Provide the (x, y) coordinate of the cell's center where the given text is located.  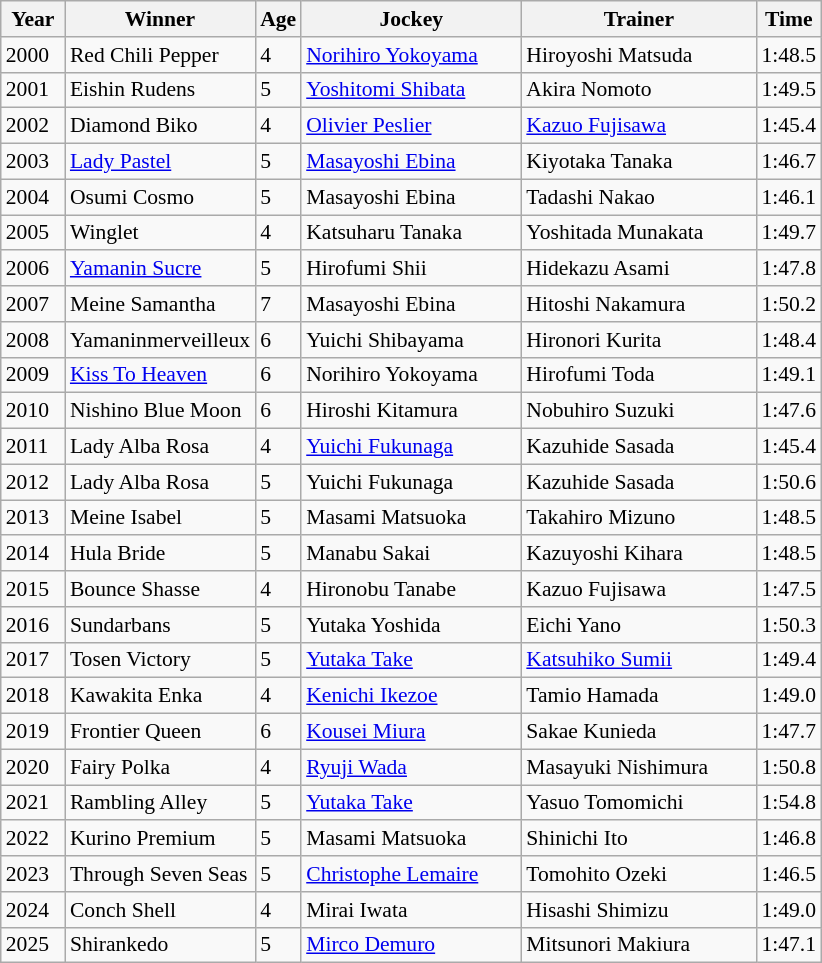
Bounce Shasse (160, 589)
Yamaninmerveilleux (160, 340)
2023 (33, 874)
2019 (33, 732)
Conch Shell (160, 910)
2016 (33, 625)
2008 (33, 340)
1:49.5 (788, 90)
1:49.1 (788, 375)
Hiroshi Kitamura (411, 411)
7 (278, 304)
Kawakita Enka (160, 696)
Shirankedo (160, 945)
Yasuo Tomomichi (638, 803)
Meine Isabel (160, 518)
Yoshitomi Shibata (411, 90)
Kazuyoshi Kihara (638, 554)
2013 (33, 518)
Kiss To Heaven (160, 375)
Masayuki Nishimura (638, 767)
2010 (33, 411)
Meine Samantha (160, 304)
Olivier Peslier (411, 126)
2002 (33, 126)
Hiroyoshi Matsuda (638, 55)
1:46.1 (788, 197)
Kurino Premium (160, 839)
2015 (33, 589)
2014 (33, 554)
1:54.8 (788, 803)
Hidekazu Asami (638, 269)
Katsuharu Tanaka (411, 233)
Shinichi Ito (638, 839)
2018 (33, 696)
1:50.8 (788, 767)
Sundarbans (160, 625)
Akira Nomoto (638, 90)
2024 (33, 910)
Sakae Kunieda (638, 732)
2025 (33, 945)
Age (278, 19)
2004 (33, 197)
Mirco Demuro (411, 945)
1:47.6 (788, 411)
Frontier Queen (160, 732)
1:46.8 (788, 839)
1:50.3 (788, 625)
Hitoshi Nakamura (638, 304)
Trainer (638, 19)
1:47.1 (788, 945)
Hirofumi Shii (411, 269)
Nobuhiro Suzuki (638, 411)
Tosen Victory (160, 660)
2006 (33, 269)
1:47.8 (788, 269)
Mitsunori Makiura (638, 945)
Mirai Iwata (411, 910)
2020 (33, 767)
1:46.7 (788, 162)
Winglet (160, 233)
Winner (160, 19)
Year (33, 19)
Osumi Cosmo (160, 197)
Time (788, 19)
Manabu Sakai (411, 554)
1:50.6 (788, 482)
1:50.2 (788, 304)
Kousei Miura (411, 732)
Ryuji Wada (411, 767)
Red Chili Pepper (160, 55)
1:47.5 (788, 589)
2011 (33, 447)
2001 (33, 90)
Yamanin Sucre (160, 269)
Hirofumi Toda (638, 375)
Jockey (411, 19)
Hisashi Shimizu (638, 910)
Yuichi Shibayama (411, 340)
1:47.7 (788, 732)
Christophe Lemaire (411, 874)
Eichi Yano (638, 625)
Takahiro Mizuno (638, 518)
2012 (33, 482)
Rambling Alley (160, 803)
2017 (33, 660)
Tadashi Nakao (638, 197)
2021 (33, 803)
Tomohito Ozeki (638, 874)
Diamond Biko (160, 126)
Through Seven Seas (160, 874)
Nishino Blue Moon (160, 411)
Lady Pastel (160, 162)
1:48.4 (788, 340)
2005 (33, 233)
Hula Bride (160, 554)
Eishin Rudens (160, 90)
Yutaka Yoshida (411, 625)
1:49.7 (788, 233)
2022 (33, 839)
2007 (33, 304)
1:46.5 (788, 874)
Tamio Hamada (638, 696)
Hironori Kurita (638, 340)
Yoshitada Munakata (638, 233)
2003 (33, 162)
1:49.4 (788, 660)
Katsuhiko Sumii (638, 660)
2000 (33, 55)
Kiyotaka Tanaka (638, 162)
Fairy Polka (160, 767)
Hironobu Tanabe (411, 589)
Kenichi Ikezoe (411, 696)
2009 (33, 375)
